Extract the (x, y) coordinate from the center of the cell holding the provided text.  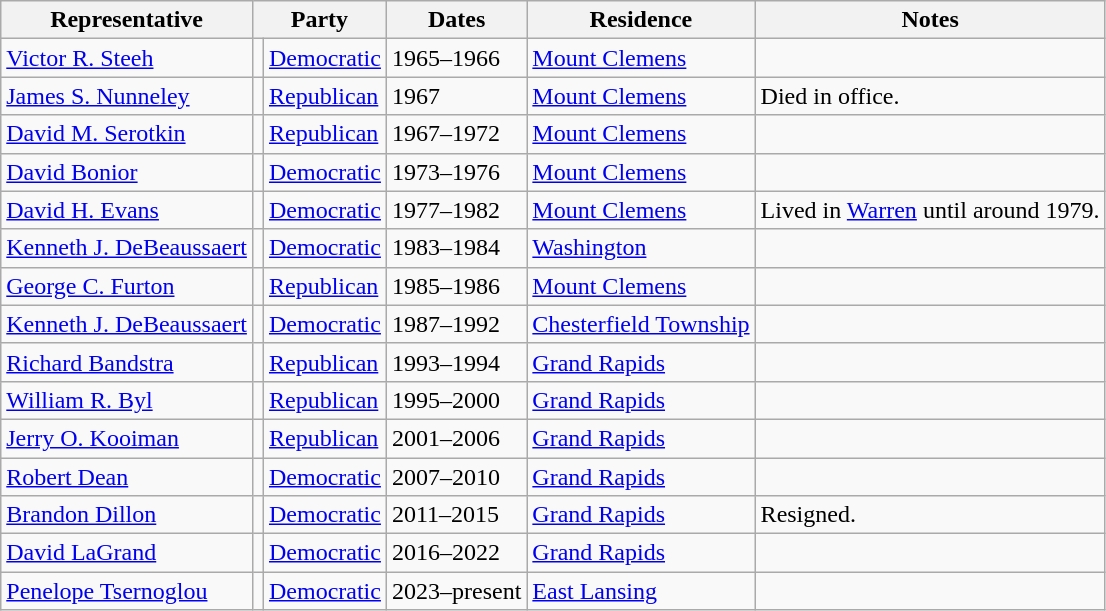
2001–2006 (456, 438)
1993–1994 (456, 362)
David LaGrand (127, 553)
Dates (456, 20)
Jerry O. Kooiman (127, 438)
1965–1966 (456, 58)
James S. Nunneley (127, 96)
Chesterfield Township (641, 324)
1995–2000 (456, 400)
Party (319, 20)
Notes (930, 20)
2007–2010 (456, 477)
David M. Serotkin (127, 134)
Residence (641, 20)
Richard Bandstra (127, 362)
Died in office. (930, 96)
Representative (127, 20)
David H. Evans (127, 210)
Victor R. Steeh (127, 58)
1967–1972 (456, 134)
1967 (456, 96)
William R. Byl (127, 400)
1985–1986 (456, 286)
Robert Dean (127, 477)
1977–1982 (456, 210)
2023–present (456, 591)
Washington (641, 248)
2011–2015 (456, 515)
Resigned. (930, 515)
Penelope Tsernoglou (127, 591)
Brandon Dillon (127, 515)
David Bonior (127, 172)
George C. Furton (127, 286)
Lived in Warren until around 1979. (930, 210)
2016–2022 (456, 553)
1983–1984 (456, 248)
1973–1976 (456, 172)
East Lansing (641, 591)
1987–1992 (456, 324)
